Output the (X, Y) coordinate of the center of the cell containing the given text.  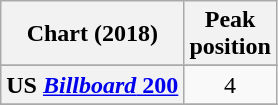
US Billboard 200 (92, 85)
Peak position (230, 34)
Chart (2018) (92, 34)
4 (230, 85)
